For the text-containing cell, return its midpoint in [x, y] coordinate format. 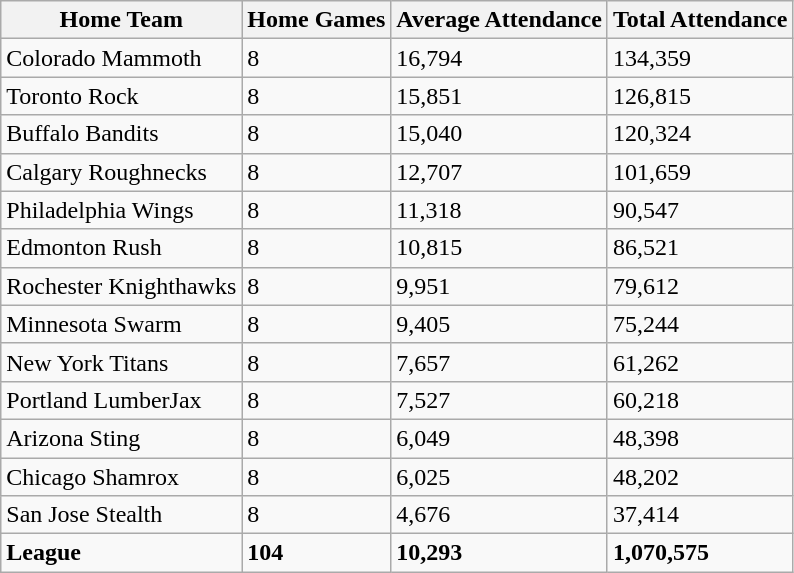
101,659 [700, 172]
Arizona Sting [122, 438]
Total Attendance [700, 20]
Portland LumberJax [122, 400]
10,815 [500, 248]
86,521 [700, 248]
60,218 [700, 400]
Chicago Shamrox [122, 477]
12,707 [500, 172]
61,262 [700, 362]
15,040 [500, 134]
6,049 [500, 438]
Calgary Roughnecks [122, 172]
1,070,575 [700, 553]
Minnesota Swarm [122, 324]
6,025 [500, 477]
Average Attendance [500, 20]
9,405 [500, 324]
10,293 [500, 553]
League [122, 553]
7,657 [500, 362]
Colorado Mammoth [122, 58]
120,324 [700, 134]
San Jose Stealth [122, 515]
134,359 [700, 58]
11,318 [500, 210]
15,851 [500, 96]
9,951 [500, 286]
Philadelphia Wings [122, 210]
16,794 [500, 58]
Toronto Rock [122, 96]
Rochester Knighthawks [122, 286]
48,398 [700, 438]
75,244 [700, 324]
7,527 [500, 400]
4,676 [500, 515]
79,612 [700, 286]
37,414 [700, 515]
Home Team [122, 20]
104 [316, 553]
48,202 [700, 477]
126,815 [700, 96]
Buffalo Bandits [122, 134]
90,547 [700, 210]
New York Titans [122, 362]
Home Games [316, 20]
Edmonton Rush [122, 248]
